Scan for the cell matching the given text and deliver its (x, y) coordinate at center. 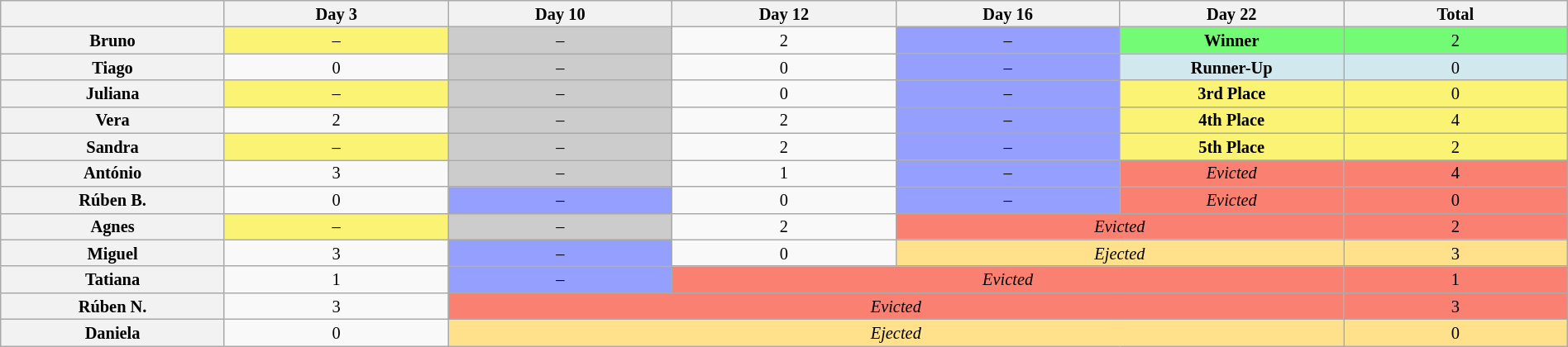
Runner-Up (1232, 67)
Miguel (112, 253)
Daniela (112, 332)
Tatiana (112, 279)
4th Place (1232, 120)
5th Place (1232, 146)
António (112, 173)
Bruno (112, 40)
Juliana (112, 93)
3rd Place (1232, 93)
Vera (112, 120)
Total (1456, 13)
Day 3 (336, 13)
Agnes (112, 226)
Rúben N. (112, 306)
Day 16 (1007, 13)
Rúben B. (112, 199)
Day 22 (1232, 13)
Day 12 (784, 13)
Day 10 (561, 13)
Sandra (112, 146)
Tiago (112, 67)
Winner (1232, 40)
